Scan for the cell matching the given text and deliver its (X, Y) coordinate at center. 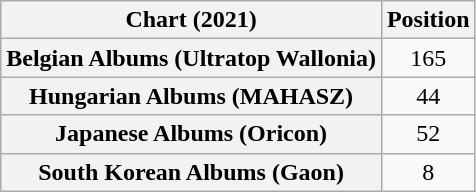
8 (428, 172)
Chart (2021) (192, 20)
Japanese Albums (Oricon) (192, 134)
165 (428, 58)
South Korean Albums (Gaon) (192, 172)
52 (428, 134)
44 (428, 96)
Position (428, 20)
Belgian Albums (Ultratop Wallonia) (192, 58)
Hungarian Albums (MAHASZ) (192, 96)
